Provide the (X, Y) coordinate of the cell's center where the given text is located.  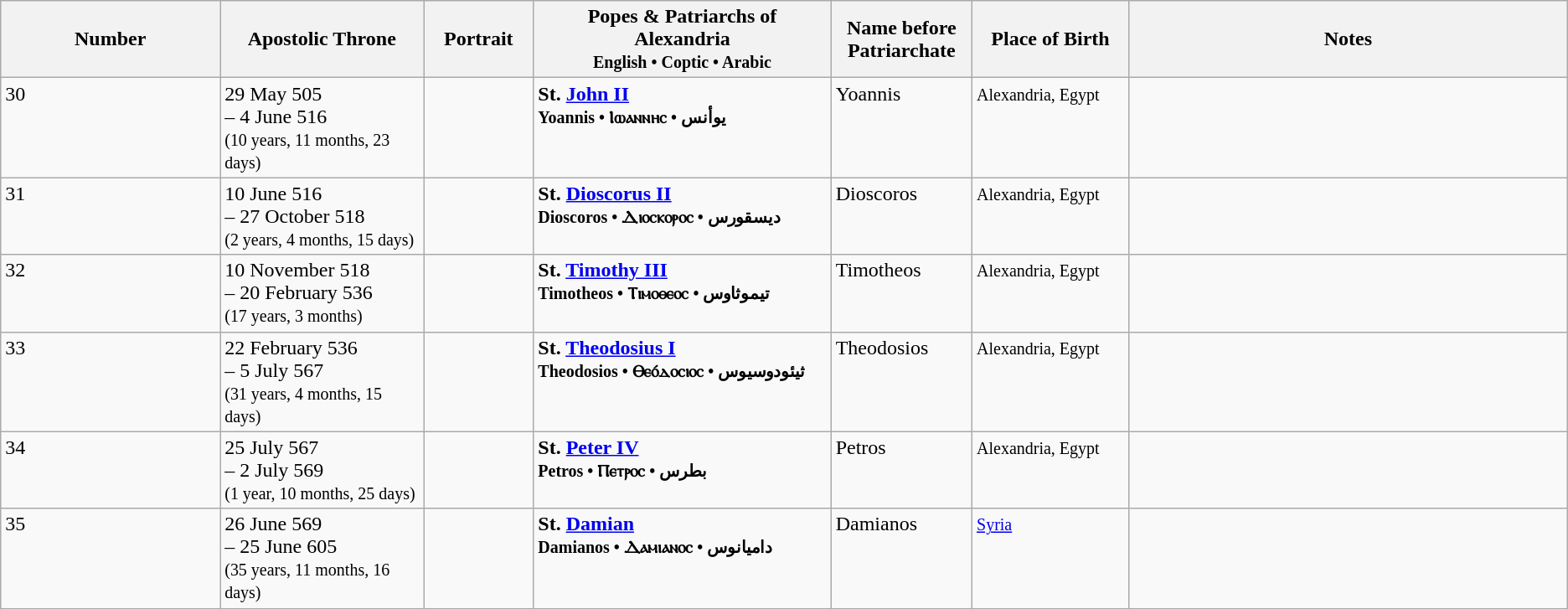
Place of Birth (1050, 39)
Dioscoros (901, 216)
25 July 567– 2 July 569(1 year, 10 months, 25 days) (322, 470)
Notes (1349, 39)
32 (111, 293)
31 (111, 216)
Petros (901, 470)
Syria (1050, 558)
St. DamianDamianos • Ⲇⲁⲙⲓⲁⲛⲟⲥ • داميانوس (682, 558)
33 (111, 382)
Portrait (479, 39)
St. John IIYoannis • Ⲓⲱⲁⲛⲛⲏⲥ • يوأنس (682, 127)
Popes & Patriarchs of AlexandriaEnglish • Coptic • Arabic (682, 39)
Theodosios (901, 382)
St. Timothy IIITimotheos • Ⲧⲓⲙⲟⲑⲉⲟⲥ • تيموثاوس (682, 293)
30 (111, 127)
Number (111, 39)
Timotheos (901, 293)
Apostolic Throne (322, 39)
10 November 518– 20 February 536(17 years, 3 months) (322, 293)
St. Dioscorus IIDioscoros • Ⲇⲓⲟⲥⲕⲟⲣⲟⲥ • ديسقورس (682, 216)
St. Theodosius ITheodosios • Ⲑⲉⲟ́ⲇⲟⲥⲓⲟⲥ • ثيئودوسيوس (682, 382)
26 June 569– 25 June 605(35 years, 11 months, 16 days) (322, 558)
St. Peter IVPetros • Ⲡⲉⲧⲣⲟⲥ • بطرس (682, 470)
29 May 505– 4 June 516(10 years, 11 months, 23 days) (322, 127)
22 February 536– 5 July 567(31 years, 4 months, 15 days) (322, 382)
34 (111, 470)
10 June 516– 27 October 518(2 years, 4 months, 15 days) (322, 216)
Name before Patriarchate (901, 39)
35 (111, 558)
Yoannis (901, 127)
Damianos (901, 558)
